Scan for the cell matching the given text and deliver its [x, y] coordinate at center. 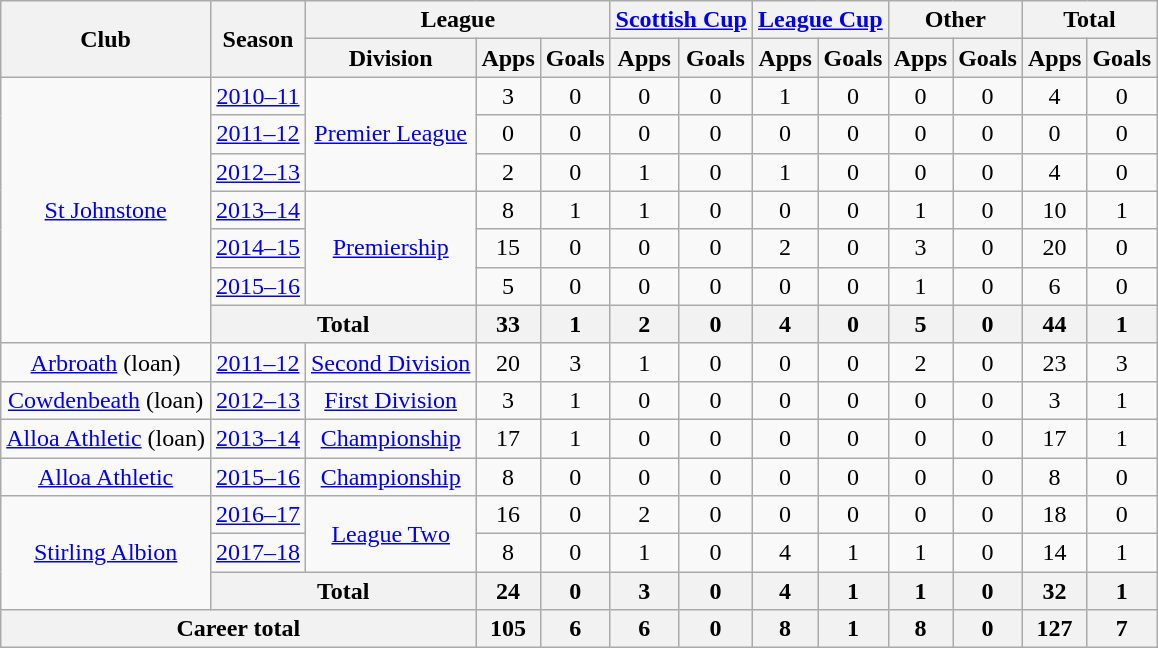
24 [508, 591]
Second Division [390, 362]
Stirling Albion [106, 553]
Other [955, 20]
League [458, 20]
105 [508, 629]
32 [1054, 591]
2010–11 [258, 96]
Alloa Athletic [106, 477]
Club [106, 39]
Premiership [390, 248]
Season [258, 39]
7 [1122, 629]
St Johnstone [106, 210]
14 [1054, 553]
Scottish Cup [681, 20]
127 [1054, 629]
Arbroath (loan) [106, 362]
2014–15 [258, 248]
18 [1054, 515]
10 [1054, 210]
Division [390, 58]
Cowdenbeath (loan) [106, 400]
League Cup [820, 20]
2016–17 [258, 515]
44 [1054, 324]
Alloa Athletic (loan) [106, 438]
33 [508, 324]
Career total [238, 629]
16 [508, 515]
2017–18 [258, 553]
First Division [390, 400]
League Two [390, 534]
15 [508, 248]
Premier League [390, 134]
23 [1054, 362]
